For the text-containing cell, return its midpoint in [x, y] coordinate format. 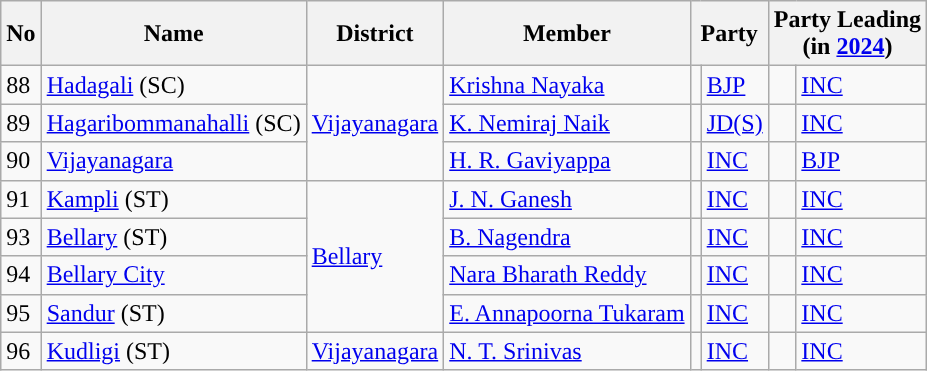
96 [21, 351]
91 [21, 199]
Bellary (ST) [174, 237]
B. Nagendra [567, 237]
District [375, 34]
Hagaribommanahalli (SC) [174, 123]
Party Leading(in 2024) [847, 34]
K. Nemiraj Naik [567, 123]
93 [21, 237]
Krishna Nayaka [567, 85]
89 [21, 123]
88 [21, 85]
Member [567, 34]
N. T. Srinivas [567, 351]
H. R. Gaviyappa [567, 161]
Hadagali (SC) [174, 85]
94 [21, 275]
Kampli (ST) [174, 199]
Nara Bharath Reddy [567, 275]
Party [729, 34]
Kudligi (ST) [174, 351]
No [21, 34]
JD(S) [734, 123]
Sandur (ST) [174, 313]
E. Annapoorna Tukaram [567, 313]
J. N. Ganesh [567, 199]
Bellary City [174, 275]
Bellary [375, 256]
95 [21, 313]
90 [21, 161]
Name [174, 34]
